From the cell containing the given text, extract its center point as (x, y) coordinate. 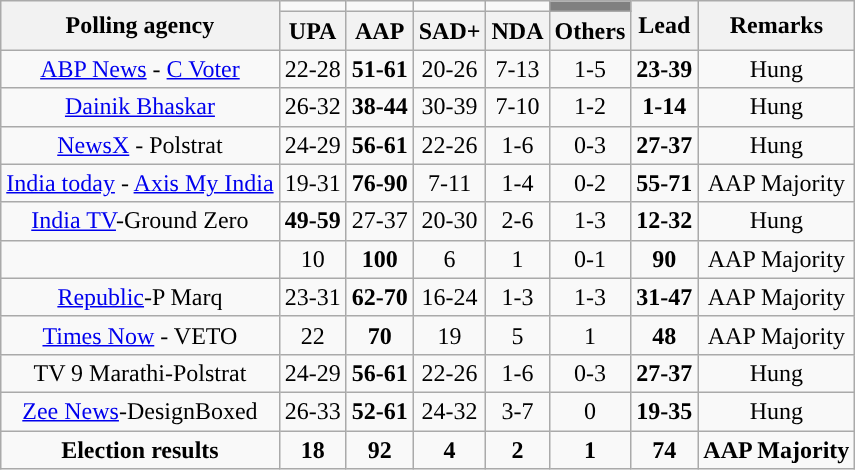
Lead (664, 26)
1-14 (664, 107)
UPA (312, 31)
Election results (140, 449)
0-1 (590, 259)
90 (664, 259)
Polling agency (140, 26)
55-71 (664, 183)
20-26 (450, 69)
12-32 (664, 221)
7-11 (450, 183)
70 (380, 335)
Zee News-DesignBoxed (140, 411)
74 (664, 449)
5 (518, 335)
100 (380, 259)
1-5 (590, 69)
TV 9 Marathi-Polstrat (140, 373)
Times Now - VETO (140, 335)
2-6 (518, 221)
24-32 (450, 411)
49-59 (312, 221)
30-39 (450, 107)
1-2 (590, 107)
23-31 (312, 297)
22-28 (312, 69)
0-2 (590, 183)
48 (664, 335)
Dainik Bhaskar (140, 107)
18 (312, 449)
Republic-P Marq (140, 297)
19-31 (312, 183)
20-30 (450, 221)
1-4 (518, 183)
52-61 (380, 411)
ABP News - C Voter (140, 69)
51-61 (380, 69)
NDA (518, 31)
Others (590, 31)
4 (450, 449)
7-10 (518, 107)
2 (518, 449)
6 (450, 259)
AAP (380, 31)
92 (380, 449)
0 (590, 411)
India today - Axis My India (140, 183)
Remarks (776, 26)
10 (312, 259)
26-33 (312, 411)
22 (312, 335)
SAD+ (450, 31)
76-90 (380, 183)
16-24 (450, 297)
3-7 (518, 411)
31-47 (664, 297)
India TV-Ground Zero (140, 221)
62-70 (380, 297)
23-39 (664, 69)
7-13 (518, 69)
NewsX - Polstrat (140, 145)
19 (450, 335)
26-32 (312, 107)
38-44 (380, 107)
19-35 (664, 411)
